Identify which cell holds the provided text, then report its [X, Y] central coordinate. 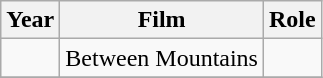
Role [292, 20]
Film [162, 20]
Year [30, 20]
Between Mountains [162, 58]
